Output the [X, Y] coordinate of the center of the cell containing the given text.  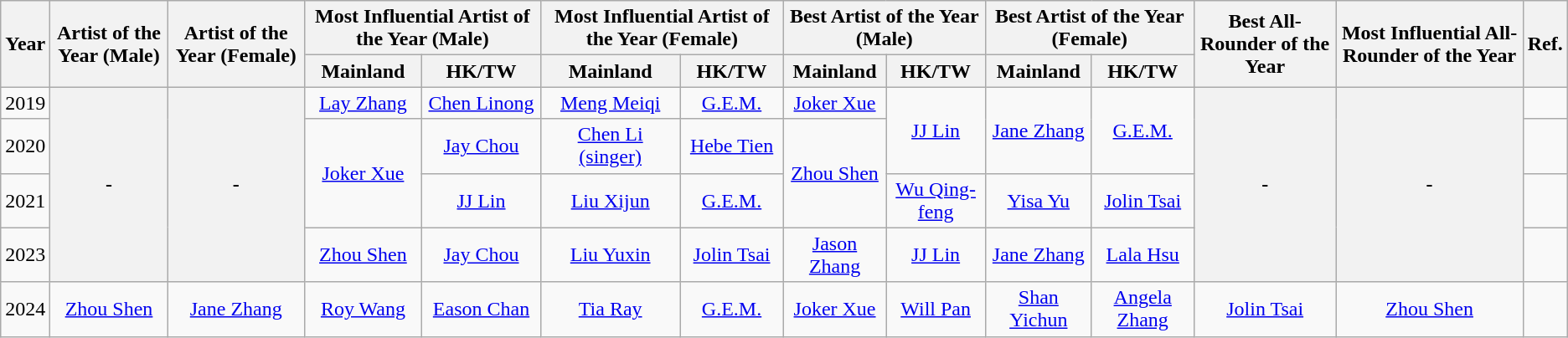
Shan Yichun [1039, 310]
Best Artist of the Year (Male) [885, 28]
Lay Zhang [363, 103]
Will Pan [936, 310]
2021 [25, 201]
2020 [25, 146]
2019 [25, 103]
Most Influential All-Rounder of the Year [1429, 44]
Jason Zhang [834, 254]
Artist of the Year (Male) [109, 44]
Chen Li (singer) [610, 146]
Chen Linong [482, 103]
Wu Qing-feng [936, 201]
Artist of the Year (Female) [236, 44]
Best All-Rounder of the Year [1265, 44]
Lala Hsu [1142, 254]
Most Influential Artist of the Year (Male) [422, 28]
Liu Yuxin [610, 254]
Liu Xijun [610, 201]
Tia Ray [610, 310]
Year [25, 44]
Hebe Tien [732, 146]
Best Artist of the Year (Female) [1089, 28]
Roy Wang [363, 310]
2023 [25, 254]
Eason Chan [482, 310]
2024 [25, 310]
Angela Zhang [1142, 310]
Meng Meiqi [610, 103]
Yisa Yu [1039, 201]
Ref. [1545, 44]
Most Influential Artist of the Year (Female) [662, 28]
